Detect which cell encompasses the target text, then output its [X, Y] center coordinate. 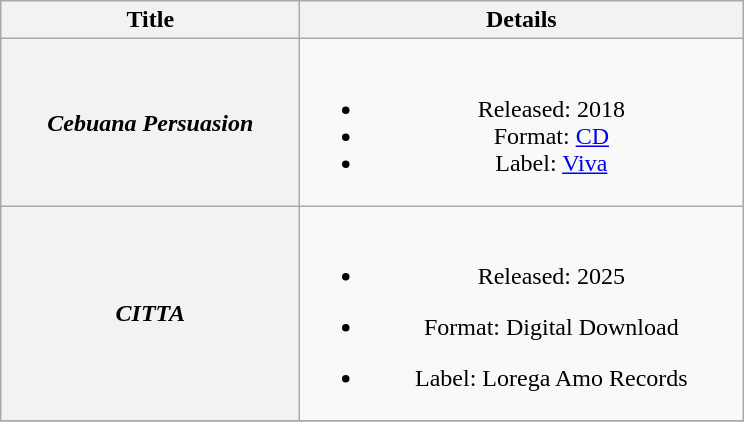
Details [522, 20]
Released: 2018Format: CDLabel: Viva [522, 122]
Released: 2025Format: Digital DownloadLabel: Lorega Amo Records [522, 314]
CITTA [150, 314]
Cebuana Persuasion [150, 122]
Title [150, 20]
